Scan for the cell matching the given text and deliver its [x, y] coordinate at center. 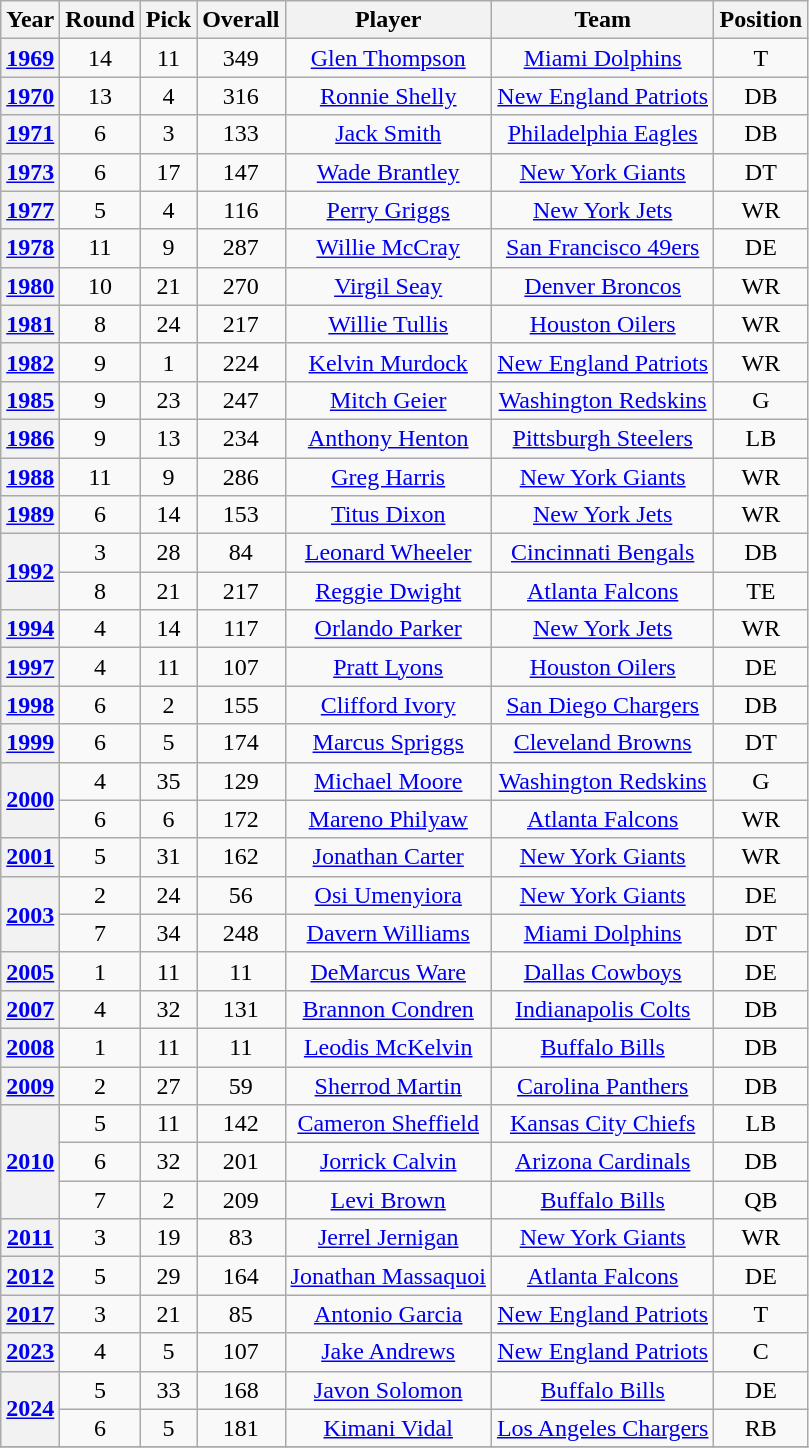
142 [241, 1124]
Dallas Cowboys [602, 971]
Carolina Panthers [602, 1085]
Jonathan Carter [388, 857]
Brannon Condren [388, 1009]
1970 [30, 96]
2009 [30, 1085]
2001 [30, 857]
Clifford Ivory [388, 705]
248 [241, 933]
QB [761, 1200]
270 [241, 286]
Javon Solomon [388, 1390]
DeMarcus Ware [388, 971]
1988 [30, 477]
1971 [30, 134]
1989 [30, 515]
2017 [30, 1314]
1980 [30, 286]
147 [241, 172]
Jake Andrews [388, 1352]
Denver Broncos [602, 286]
Player [388, 20]
129 [241, 781]
Jerrel Jernigan [388, 1238]
117 [241, 629]
1986 [30, 438]
181 [241, 1428]
San Francisco 49ers [602, 248]
Jack Smith [388, 134]
234 [241, 438]
10 [100, 286]
2005 [30, 971]
Pick [168, 20]
23 [168, 400]
29 [168, 1276]
Anthony Henton [388, 438]
2023 [30, 1352]
164 [241, 1276]
Ronnie Shelly [388, 96]
Cincinnati Bengals [602, 553]
C [761, 1352]
2000 [30, 800]
1999 [30, 743]
2008 [30, 1047]
2024 [30, 1409]
Wade Brantley [388, 172]
Antonio Garcia [388, 1314]
Willie Tullis [388, 324]
Levi Brown [388, 1200]
Leodis McKelvin [388, 1047]
1998 [30, 705]
Leonard Wheeler [388, 553]
Kansas City Chiefs [602, 1124]
33 [168, 1390]
Kimani Vidal [388, 1428]
1982 [30, 362]
Philadelphia Eagles [602, 134]
59 [241, 1085]
Reggie Dwight [388, 591]
Greg Harris [388, 477]
Round [100, 20]
Indianapolis Colts [602, 1009]
1985 [30, 400]
RB [761, 1428]
Cleveland Browns [602, 743]
Arizona Cardinals [602, 1162]
Michael Moore [388, 781]
17 [168, 172]
Overall [241, 20]
Team [602, 20]
1969 [30, 58]
1973 [30, 172]
Mareno Philyaw [388, 819]
1981 [30, 324]
28 [168, 553]
Glen Thompson [388, 58]
316 [241, 96]
Sherrod Martin [388, 1085]
155 [241, 705]
116 [241, 210]
Osi Umenyiora [388, 895]
2003 [30, 914]
56 [241, 895]
Davern Williams [388, 933]
Kelvin Murdock [388, 362]
1977 [30, 210]
174 [241, 743]
162 [241, 857]
1978 [30, 248]
TE [761, 591]
31 [168, 857]
Pratt Lyons [388, 667]
Mitch Geier [388, 400]
131 [241, 1009]
Pittsburgh Steelers [602, 438]
Willie McCray [388, 248]
Los Angeles Chargers [602, 1428]
San Diego Chargers [602, 705]
1994 [30, 629]
168 [241, 1390]
1992 [30, 572]
Position [761, 20]
172 [241, 819]
Jonathan Massaquoi [388, 1276]
Jorrick Calvin [388, 1162]
286 [241, 477]
84 [241, 553]
85 [241, 1314]
83 [241, 1238]
Year [30, 20]
19 [168, 1238]
2011 [30, 1238]
209 [241, 1200]
Virgil Seay [388, 286]
34 [168, 933]
Orlando Parker [388, 629]
27 [168, 1085]
2010 [30, 1162]
201 [241, 1162]
Perry Griggs [388, 210]
287 [241, 248]
2012 [30, 1276]
247 [241, 400]
224 [241, 362]
Cameron Sheffield [388, 1124]
Marcus Spriggs [388, 743]
35 [168, 781]
349 [241, 58]
2007 [30, 1009]
Titus Dixon [388, 515]
133 [241, 134]
153 [241, 515]
1997 [30, 667]
